Search for the cell housing the specified text and yield its [X, Y] center coordinate. 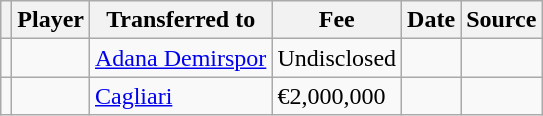
Adana Demirspor [181, 58]
Source [502, 20]
Fee [337, 20]
€2,000,000 [337, 96]
Player [51, 20]
Transferred to [181, 20]
Undisclosed [337, 58]
Cagliari [181, 96]
Date [432, 20]
